Extract the [X, Y] coordinate from the center of the cell holding the provided text.  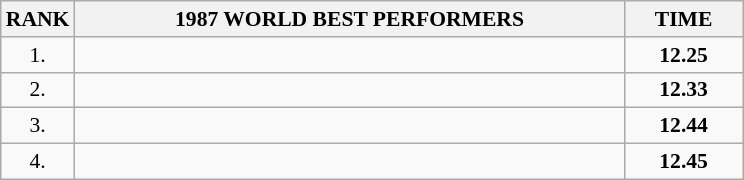
2. [38, 90]
12.25 [684, 55]
1. [38, 55]
1987 WORLD BEST PERFORMERS [349, 19]
12.33 [684, 90]
4. [38, 162]
TIME [684, 19]
12.44 [684, 126]
3. [38, 126]
12.45 [684, 162]
RANK [38, 19]
